Find where the given text appears and provide that cell's center as (x, y) coordinate. 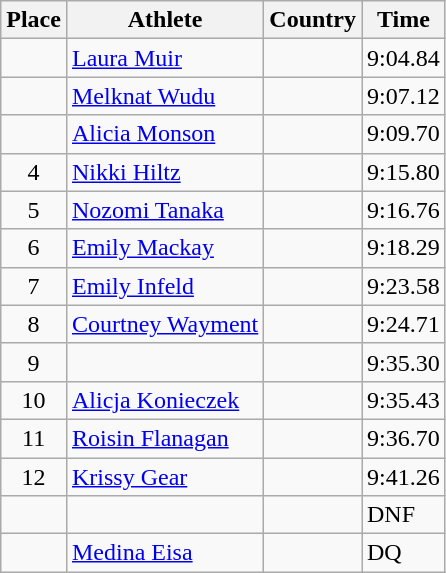
9:36.70 (404, 438)
9:35.43 (404, 400)
Place (34, 20)
9:07.12 (404, 96)
9 (34, 362)
Emily Mackay (164, 248)
12 (34, 477)
Krissy Gear (164, 477)
9:15.80 (404, 172)
9:35.30 (404, 362)
9:16.76 (404, 210)
5 (34, 210)
9:24.71 (404, 324)
11 (34, 438)
Athlete (164, 20)
9:09.70 (404, 134)
Medina Eisa (164, 553)
4 (34, 172)
Country (313, 20)
Roisin Flanagan (164, 438)
Alicja Konieczek (164, 400)
Nozomi Tanaka (164, 210)
9:23.58 (404, 286)
Melknat Wudu (164, 96)
10 (34, 400)
7 (34, 286)
Time (404, 20)
6 (34, 248)
Courtney Wayment (164, 324)
9:41.26 (404, 477)
Alicia Monson (164, 134)
8 (34, 324)
9:04.84 (404, 58)
Laura Muir (164, 58)
DNF (404, 515)
DQ (404, 553)
Nikki Hiltz (164, 172)
9:18.29 (404, 248)
Emily Infeld (164, 286)
